Scan for the cell matching the given text and deliver its (x, y) coordinate at center. 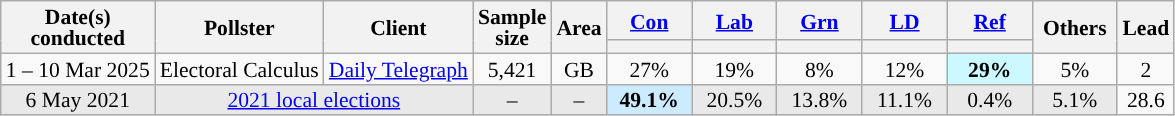
5,421 (512, 68)
Area (578, 27)
Others (1074, 27)
27% (650, 68)
Pollster (240, 27)
Client (398, 27)
6 May 2021 (78, 100)
0.4% (990, 100)
11.1% (904, 100)
Lead (1146, 27)
Con (650, 20)
5.1% (1074, 100)
29% (990, 68)
1 – 10 Mar 2025 (78, 68)
2 (1146, 68)
Electoral Calculus (240, 68)
12% (904, 68)
Daily Telegraph (398, 68)
19% (734, 68)
Samplesize (512, 27)
Date(s)conducted (78, 27)
GB (578, 68)
8% (820, 68)
Ref (990, 20)
13.8% (820, 100)
49.1% (650, 100)
28.6 (1146, 100)
5% (1074, 68)
Lab (734, 20)
20.5% (734, 100)
2021 local elections (314, 100)
Grn (820, 20)
LD (904, 20)
